Return the [X, Y] coordinate for the center point of the cell that contains the specified text.  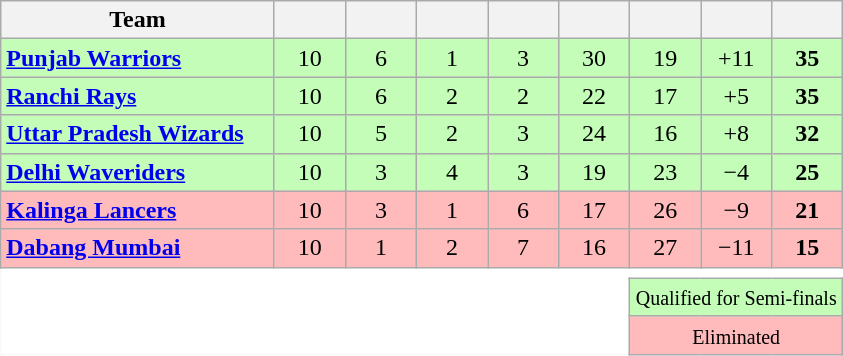
Delhi Waveriders [138, 172]
24 [594, 134]
5 [380, 134]
30 [594, 58]
4 [452, 172]
22 [594, 96]
Dabang Mumbai [138, 248]
+11 [736, 58]
−11 [736, 248]
−9 [736, 210]
+8 [736, 134]
Qualified for Semi-finals [736, 297]
26 [666, 210]
7 [524, 248]
Uttar Pradesh Wizards [138, 134]
21 [808, 210]
Team [138, 20]
23 [666, 172]
+5 [736, 96]
−4 [736, 172]
32 [808, 134]
27 [666, 248]
Ranchi Rays [138, 96]
25 [808, 172]
Eliminated [736, 335]
15 [808, 248]
Kalinga Lancers [138, 210]
Punjab Warriors [138, 58]
